For the text-containing cell, return its midpoint in [x, y] coordinate format. 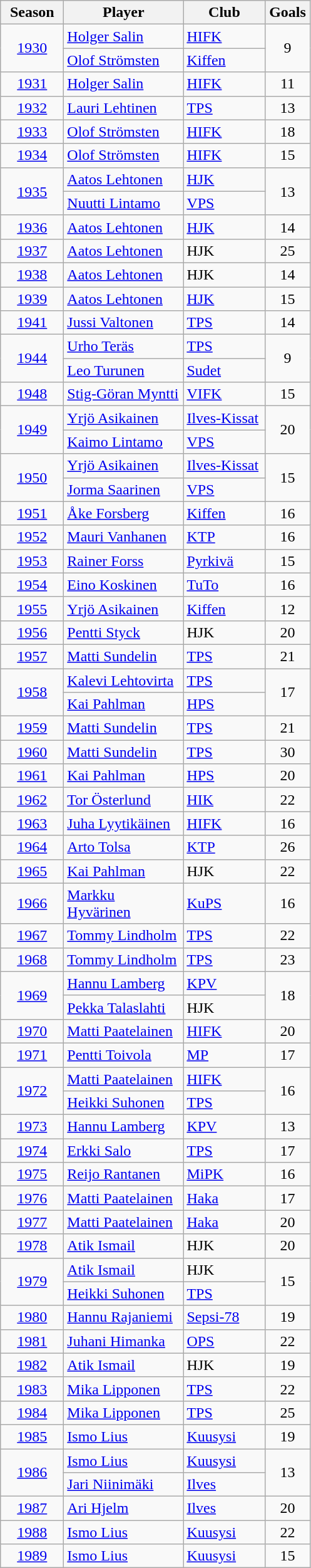
1983 [33, 1389]
Season [33, 13]
1982 [33, 1365]
1968 [33, 959]
Reijo Rantanen [124, 1174]
Erkki Salo [124, 1151]
1966 [33, 904]
1967 [33, 936]
1989 [33, 1556]
Stig-Göran Myntti [124, 394]
Pekka Talaslahti [124, 1007]
1954 [33, 585]
1988 [33, 1532]
Pentti Toivola [124, 1055]
1970 [33, 1031]
Club [224, 13]
Goals [288, 13]
1933 [33, 132]
1936 [33, 227]
Sepsi-78 [224, 1317]
Player [124, 13]
1944 [33, 358]
Jorma Saarinen [124, 489]
26 [288, 847]
1979 [33, 1282]
OPS [224, 1341]
Markku Hyvärinen [124, 904]
Urho Teräs [124, 347]
11 [288, 84]
1951 [33, 513]
Pentti Styck [124, 632]
Mauri Vanhanen [124, 537]
1959 [33, 728]
Hannu Rajaniemi [124, 1317]
Jari Niinimäki [124, 1485]
1949 [33, 430]
Sudet [224, 370]
Lauri Lehtinen [124, 108]
1980 [33, 1317]
1978 [33, 1246]
1939 [33, 299]
1969 [33, 995]
1941 [33, 323]
1935 [33, 191]
1977 [33, 1222]
Kalevi Lehtovirta [124, 680]
1937 [33, 251]
1984 [33, 1413]
MiPK [224, 1174]
1938 [33, 274]
1956 [33, 632]
1931 [33, 84]
HIK [224, 800]
1934 [33, 155]
1971 [33, 1055]
TuTo [224, 585]
Eino Koskinen [124, 585]
23 [288, 959]
1961 [33, 776]
Kaimo Lintamo [124, 442]
12 [288, 609]
1974 [33, 1151]
Pyrkivä [224, 561]
1960 [33, 752]
1952 [33, 537]
1964 [33, 847]
MP [224, 1055]
1948 [33, 394]
1973 [33, 1127]
Arto Tolsa [124, 847]
1950 [33, 478]
1986 [33, 1473]
1958 [33, 692]
Åke Forsberg [124, 513]
Jussi Valtonen [124, 323]
KuPS [224, 904]
1965 [33, 871]
Ari Hjelm [124, 1508]
Nuutti Lintamo [124, 203]
1975 [33, 1174]
1932 [33, 108]
1963 [33, 823]
1987 [33, 1508]
Tor Österlund [124, 800]
1962 [33, 800]
Rainer Forss [124, 561]
30 [288, 752]
Juha Lyytikäinen [124, 823]
Juhani Himanka [124, 1341]
1972 [33, 1090]
VIFK [224, 394]
1955 [33, 609]
1957 [33, 656]
1976 [33, 1198]
1981 [33, 1341]
1930 [33, 48]
1953 [33, 561]
Leo Turunen [124, 370]
1985 [33, 1436]
